Scan for the cell matching the given text and deliver its (X, Y) coordinate at center. 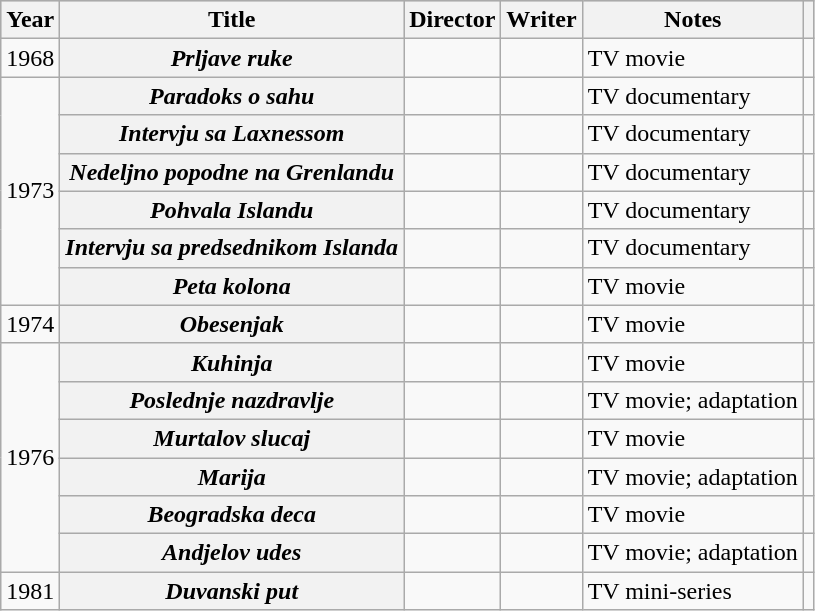
Notes (692, 20)
Murtalov slucaj (232, 438)
1974 (30, 324)
Nedeljno popodne na Grenlandu (232, 172)
Beogradska deca (232, 515)
1968 (30, 58)
Pohvala Islandu (232, 210)
1981 (30, 591)
Marija (232, 477)
Writer (542, 20)
Peta kolona (232, 286)
Intervju sa predsednikom Islanda (232, 248)
Title (232, 20)
1976 (30, 457)
TV mini-series (692, 591)
Kuhinja (232, 362)
Intervju sa Laxnessom (232, 134)
Director (452, 20)
1973 (30, 191)
Poslednje nazdravlje (232, 400)
Prljave ruke (232, 58)
Year (30, 20)
Andjelov udes (232, 553)
Duvanski put (232, 591)
Obesenjak (232, 324)
Paradoks o sahu (232, 96)
